Search for the cell housing the specified text and yield its [X, Y] center coordinate. 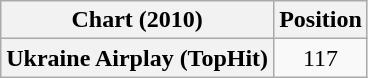
Chart (2010) [138, 20]
Position [321, 20]
117 [321, 58]
Ukraine Airplay (TopHit) [138, 58]
